Detect which cell encompasses the target text, then output its (X, Y) center coordinate. 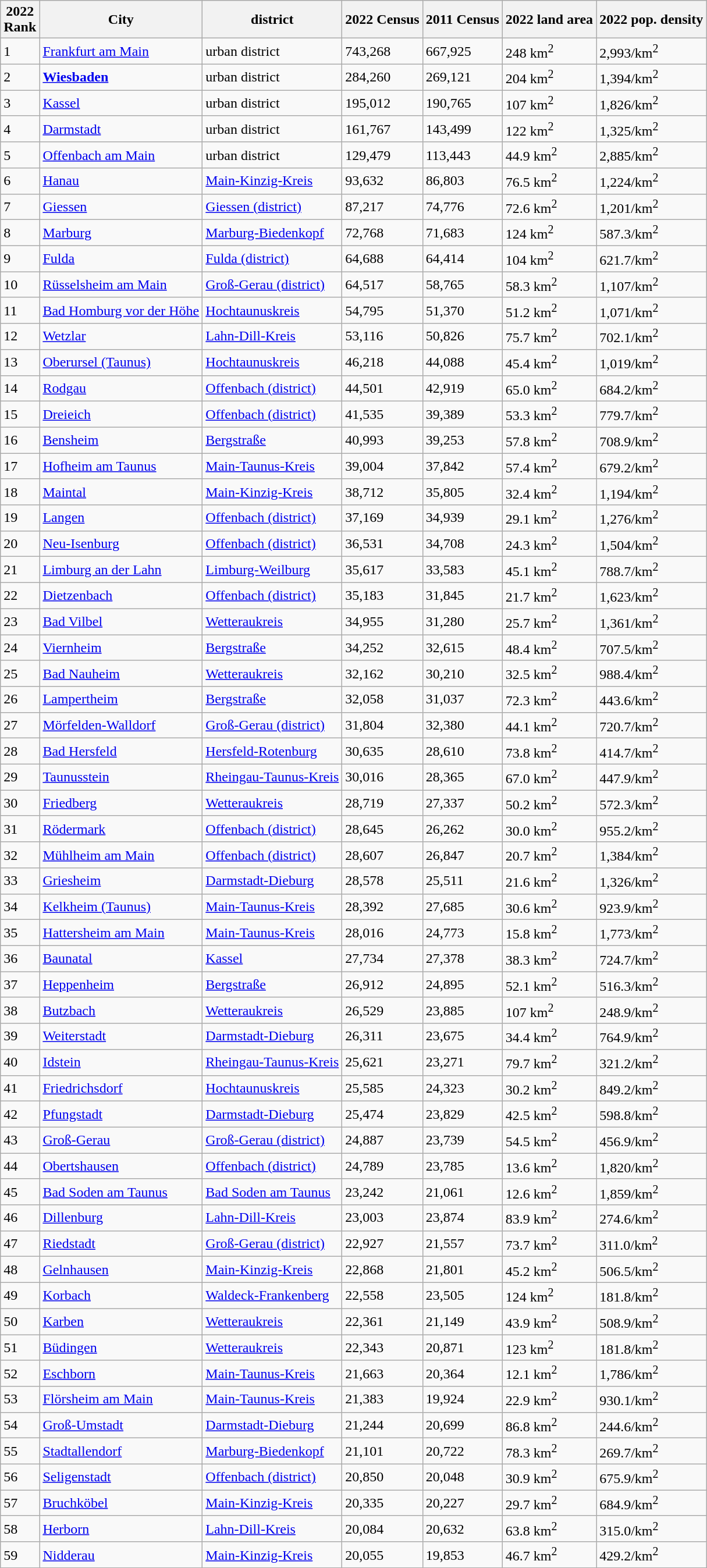
83.9 km2 (549, 1218)
506.5/km2 (652, 1270)
16 (20, 440)
Viernheim (121, 648)
37 (20, 984)
23,874 (462, 1218)
22,558 (382, 1295)
72,768 (382, 233)
30,635 (382, 752)
51.2 km2 (549, 311)
Hattersheim am Main (121, 933)
Limburg-Weilburg (272, 570)
57 (20, 1503)
129,479 (382, 155)
39 (20, 1037)
1,826/km2 (652, 104)
37,169 (382, 518)
707.5/km2 (652, 648)
40 (20, 1062)
15.8 km2 (549, 933)
Dillenburg (121, 1218)
Mühlheim am Main (121, 855)
45.1 km2 (549, 570)
764.9/km2 (652, 1037)
190,765 (462, 104)
65.0 km2 (549, 389)
Hofheim am Taunus (121, 467)
29.7 km2 (549, 1503)
73.7 km2 (549, 1244)
1,786/km2 (652, 1373)
32,380 (462, 725)
30,210 (462, 674)
122 km2 (549, 129)
2022Rank (20, 20)
572.3/km2 (652, 803)
Bad Hersfeld (121, 752)
43 (20, 1140)
86.8 km2 (549, 1425)
50.2 km2 (549, 803)
32.4 km2 (549, 492)
20,055 (382, 1555)
35 (20, 933)
21.6 km2 (549, 881)
53 (20, 1400)
248.9/km2 (652, 1010)
42,919 (462, 389)
87,217 (382, 207)
684.2/km2 (652, 389)
41,535 (382, 414)
Wetzlar (121, 336)
38 (20, 1010)
79.7 km2 (549, 1062)
93,632 (382, 182)
23,003 (382, 1218)
27,685 (462, 906)
24 (20, 648)
Giessen (district) (272, 207)
75.7 km2 (549, 336)
73.8 km2 (549, 752)
1,276/km2 (652, 518)
23 (20, 621)
321.2/km2 (652, 1062)
31,845 (462, 596)
28,610 (462, 752)
516.3/km2 (652, 984)
1,201/km2 (652, 207)
8 (20, 233)
Korbach (121, 1295)
1,394/km2 (652, 77)
54,795 (382, 311)
1,107/km2 (652, 285)
44,501 (382, 389)
24.3 km2 (549, 543)
47 (20, 1244)
598.8/km2 (652, 1115)
Limburg an der Lahn (121, 570)
284,260 (382, 77)
25,511 (462, 881)
Seligenstadt (121, 1477)
53.3 km2 (549, 414)
72.6 km2 (549, 207)
36,531 (382, 543)
51 (20, 1347)
57.8 km2 (549, 440)
57.4 km2 (549, 467)
Stadtallendorf (121, 1451)
456.9/km2 (652, 1140)
684.9/km2 (652, 1503)
54 (20, 1425)
Giessen (121, 207)
Lampertheim (121, 699)
26,262 (462, 829)
34 (20, 906)
45 (20, 1192)
22,927 (382, 1244)
Friedberg (121, 803)
48.4 km2 (549, 648)
86,803 (462, 182)
923.9/km2 (652, 906)
315.0/km2 (652, 1529)
22 (20, 596)
46.7 km2 (549, 1555)
21 (20, 570)
311.0/km2 (652, 1244)
45.2 km2 (549, 1270)
67.0 km2 (549, 777)
32.5 km2 (549, 674)
42 (20, 1115)
28,392 (382, 906)
72.3 km2 (549, 699)
35,183 (382, 596)
25 (20, 674)
17 (20, 467)
40,993 (382, 440)
56 (20, 1477)
720.7/km2 (652, 725)
76.5 km2 (549, 182)
Hersfeld-Rotenburg (272, 752)
Langen (121, 518)
414.7/km2 (652, 752)
27,378 (462, 959)
39,004 (382, 467)
Maintal (121, 492)
26 (20, 699)
31,037 (462, 699)
Baunatal (121, 959)
Bad Vilbel (121, 621)
248 km2 (549, 51)
20,084 (382, 1529)
23,271 (462, 1062)
14 (20, 389)
274.6/km2 (652, 1218)
3 (20, 104)
21.7 km2 (549, 596)
52.1 km2 (549, 984)
63.8 km2 (549, 1529)
44.1 km2 (549, 725)
679.2/km2 (652, 467)
39,389 (462, 414)
Mörfelden-Walldorf (121, 725)
587.3/km2 (652, 233)
31 (20, 829)
161,767 (382, 129)
13.6 km2 (549, 1166)
49 (20, 1295)
20,048 (462, 1477)
11 (20, 311)
district (272, 20)
743,268 (382, 51)
51,370 (462, 311)
36 (20, 959)
708.9/km2 (652, 440)
2022 pop. density (652, 20)
1,504/km2 (652, 543)
667,925 (462, 51)
195,012 (382, 104)
35,805 (462, 492)
204 km2 (549, 77)
58 (20, 1529)
Oberursel (Taunus) (121, 362)
Rödermark (121, 829)
34,939 (462, 518)
27 (20, 725)
Bad Nauheim (121, 674)
Heppenheim (121, 984)
788.7/km2 (652, 570)
Groß-Gerau (121, 1140)
21,244 (382, 1425)
2022 land area (549, 20)
5 (20, 155)
64,688 (382, 258)
Marburg (121, 233)
50 (20, 1322)
9 (20, 258)
4 (20, 129)
Griesheim (121, 881)
10 (20, 285)
508.9/km2 (652, 1322)
2,885/km2 (652, 155)
34,955 (382, 621)
39,253 (462, 440)
78.3 km2 (549, 1451)
12.1 km2 (549, 1373)
30.2 km2 (549, 1088)
1,224/km2 (652, 182)
20,850 (382, 1477)
1 (20, 51)
Groß-Umstadt (121, 1425)
930.1/km2 (652, 1400)
52 (20, 1373)
21,663 (382, 1373)
24,323 (462, 1088)
53,116 (382, 336)
Hanau (121, 182)
849.2/km2 (652, 1088)
104 km2 (549, 258)
33 (20, 881)
34.4 km2 (549, 1037)
31,804 (382, 725)
19,924 (462, 1400)
Gelnhausen (121, 1270)
18 (20, 492)
21,557 (462, 1244)
29.1 km2 (549, 518)
28 (20, 752)
34,708 (462, 543)
30 (20, 803)
244.6/km2 (652, 1425)
2011 Census (462, 20)
7 (20, 207)
21,383 (382, 1400)
23,739 (462, 1140)
2,993/km2 (652, 51)
Offenbach am Main (121, 155)
25,585 (382, 1088)
Frankfurt am Main (121, 51)
1,194/km2 (652, 492)
20 (20, 543)
21,801 (462, 1270)
43.9 km2 (549, 1322)
Rüsselsheim am Main (121, 285)
28,607 (382, 855)
123 km2 (549, 1347)
26,311 (382, 1037)
22,343 (382, 1347)
24,895 (462, 984)
55 (20, 1451)
27,337 (462, 803)
724.7/km2 (652, 959)
23,505 (462, 1295)
Idstein (121, 1062)
24,773 (462, 933)
1,623/km2 (652, 596)
Neu-Isenburg (121, 543)
Butzbach (121, 1010)
28,365 (462, 777)
30,016 (382, 777)
6 (20, 182)
Bad Homburg vor der Höhe (121, 311)
38.3 km2 (549, 959)
Bensheim (121, 440)
24,887 (382, 1140)
20,227 (462, 1503)
20,722 (462, 1451)
28,578 (382, 881)
1,859/km2 (652, 1192)
1,361/km2 (652, 621)
1,071/km2 (652, 311)
22.9 km2 (549, 1400)
44.9 km2 (549, 155)
28,016 (382, 933)
443.6/km2 (652, 699)
1,019/km2 (652, 362)
19 (20, 518)
32,162 (382, 674)
19,853 (462, 1555)
35,617 (382, 570)
32,615 (462, 648)
Nidderau (121, 1555)
30.6 km2 (549, 906)
42.5 km2 (549, 1115)
20,364 (462, 1373)
2022 Census (382, 20)
Büdingen (121, 1347)
702.1/km2 (652, 336)
Eschborn (121, 1373)
64,517 (382, 285)
779.7/km2 (652, 414)
25,474 (382, 1115)
143,499 (462, 129)
1,326/km2 (652, 881)
22,868 (382, 1270)
1,384/km2 (652, 855)
38,712 (382, 492)
Friedrichsdorf (121, 1088)
Kelkheim (Taunus) (121, 906)
1,325/km2 (652, 129)
447.9/km2 (652, 777)
45.4 km2 (549, 362)
Waldeck-Frankenberg (272, 1295)
15 (20, 414)
Weiterstadt (121, 1037)
Dietzenbach (121, 596)
113,443 (462, 155)
58.3 km2 (549, 285)
23,885 (462, 1010)
22,361 (382, 1322)
988.4/km2 (652, 674)
31,280 (462, 621)
34,252 (382, 648)
Fulda (121, 258)
675.9/km2 (652, 1477)
429.2/km2 (652, 1555)
28,719 (382, 803)
Darmstadt (121, 129)
2 (20, 77)
27,734 (382, 959)
13 (20, 362)
23,785 (462, 1166)
Taunusstein (121, 777)
48 (20, 1270)
23,829 (462, 1115)
25.7 km2 (549, 621)
269.7/km2 (652, 1451)
26,847 (462, 855)
Flörsheim am Main (121, 1400)
46,218 (382, 362)
Obertshausen (121, 1166)
955.2/km2 (652, 829)
30.9 km2 (549, 1477)
25,621 (382, 1062)
20,871 (462, 1347)
621.7/km2 (652, 258)
64,414 (462, 258)
21,061 (462, 1192)
21,149 (462, 1322)
12 (20, 336)
37,842 (462, 467)
21,101 (382, 1451)
32,058 (382, 699)
Pfungstadt (121, 1115)
23,675 (462, 1037)
28,645 (382, 829)
23,242 (382, 1192)
44,088 (462, 362)
City (121, 20)
24,789 (382, 1166)
30.0 km2 (549, 829)
12.6 km2 (549, 1192)
Karben (121, 1322)
32 (20, 855)
74,776 (462, 207)
26,529 (382, 1010)
58,765 (462, 285)
33,583 (462, 570)
20,699 (462, 1425)
Bruchköbel (121, 1503)
59 (20, 1555)
71,683 (462, 233)
Riedstadt (121, 1244)
1,773/km2 (652, 933)
269,121 (462, 77)
41 (20, 1088)
29 (20, 777)
46 (20, 1218)
Dreieich (121, 414)
1,820/km2 (652, 1166)
20,335 (382, 1503)
Fulda (district) (272, 258)
20.7 km2 (549, 855)
50,826 (462, 336)
Wiesbaden (121, 77)
44 (20, 1166)
20,632 (462, 1529)
Rodgau (121, 389)
54.5 km2 (549, 1140)
Herborn (121, 1529)
26,912 (382, 984)
